Determine the [x, y] coordinate at the center of the cell enclosing the given text.  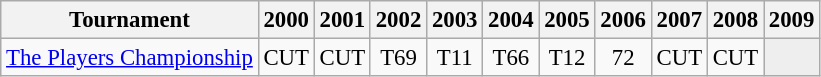
2006 [623, 20]
2002 [398, 20]
T12 [567, 58]
Tournament [130, 20]
2009 [792, 20]
The Players Championship [130, 58]
T69 [398, 58]
2007 [679, 20]
2000 [286, 20]
2001 [342, 20]
2008 [735, 20]
2005 [567, 20]
2003 [455, 20]
2004 [511, 20]
T11 [455, 58]
T66 [511, 58]
72 [623, 58]
